Return (x, y) of the center of cell containing provided text 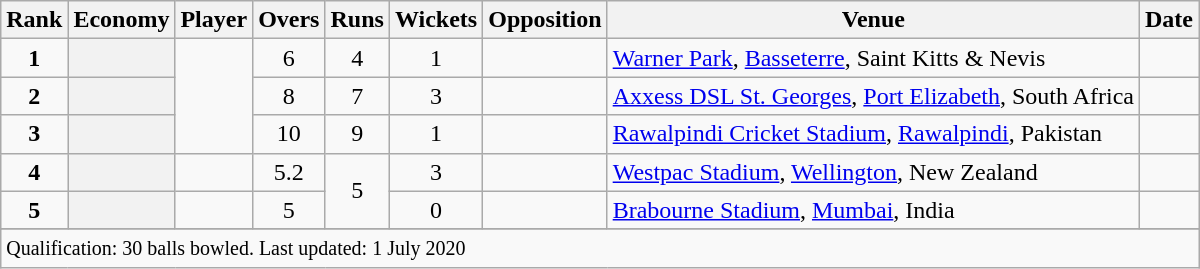
Rank (34, 20)
Warner Park, Basseterre, Saint Kitts & Nevis (873, 58)
Qualification: 30 balls bowled. Last updated: 1 July 2020 (600, 248)
Economy (122, 20)
Axxess DSL St. Georges, Port Elizabeth, South Africa (873, 96)
Westpac Stadium, Wellington, New Zealand (873, 172)
Runs (357, 20)
Brabourne Stadium, Mumbai, India (873, 210)
Venue (873, 20)
10 (289, 134)
2 (34, 96)
Wickets (436, 20)
Rawalpindi Cricket Stadium, Rawalpindi, Pakistan (873, 134)
7 (357, 96)
Opposition (545, 20)
Date (1170, 20)
Player (214, 20)
0 (436, 210)
8 (289, 96)
Overs (289, 20)
9 (357, 134)
6 (289, 58)
5.2 (289, 172)
